From the cell containing the given text, extract its center point as (x, y) coordinate. 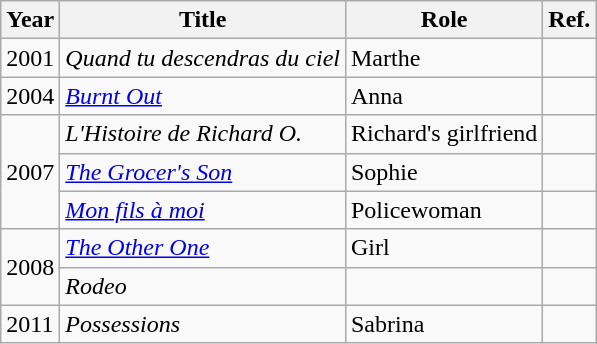
Richard's girlfriend (444, 134)
Mon fils à moi (203, 210)
Quand tu descendras du ciel (203, 58)
Policewoman (444, 210)
The Other One (203, 248)
L'Histoire de Richard O. (203, 134)
Anna (444, 96)
Burnt Out (203, 96)
Role (444, 20)
Sophie (444, 172)
2008 (30, 267)
Marthe (444, 58)
2007 (30, 172)
Rodeo (203, 286)
Ref. (570, 20)
2011 (30, 324)
Title (203, 20)
Possessions (203, 324)
2004 (30, 96)
The Grocer's Son (203, 172)
2001 (30, 58)
Girl (444, 248)
Sabrina (444, 324)
Year (30, 20)
